Output the [X, Y] coordinate of the center of the cell containing the given text.  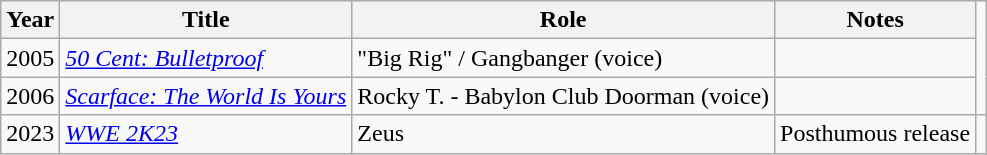
"Big Rig" / Gangbanger (voice) [564, 58]
2005 [30, 58]
Zeus [564, 134]
50 Cent: Bulletproof [206, 58]
2006 [30, 96]
2023 [30, 134]
Rocky T. - Babylon Club Doorman (voice) [564, 96]
Notes [876, 20]
WWE 2K23 [206, 134]
Scarface: The World Is Yours [206, 96]
Role [564, 20]
Year [30, 20]
Title [206, 20]
Posthumous release [876, 134]
